From the cell containing the given text, extract its center point as (X, Y) coordinate. 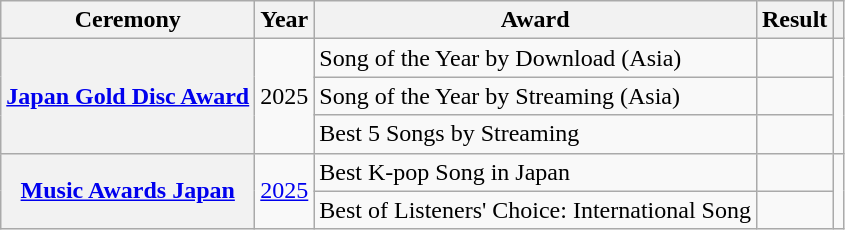
Result (794, 20)
Best K-pop Song in Japan (536, 172)
Song of the Year by Streaming (Asia) (536, 96)
Song of the Year by Download (Asia) (536, 58)
Year (284, 20)
Ceremony (128, 20)
Best of Listeners' Choice: International Song (536, 210)
Best 5 Songs by Streaming (536, 134)
Award (536, 20)
Japan Gold Disc Award (128, 96)
Music Awards Japan (128, 191)
